For the text-containing cell, return its midpoint in (X, Y) coordinate format. 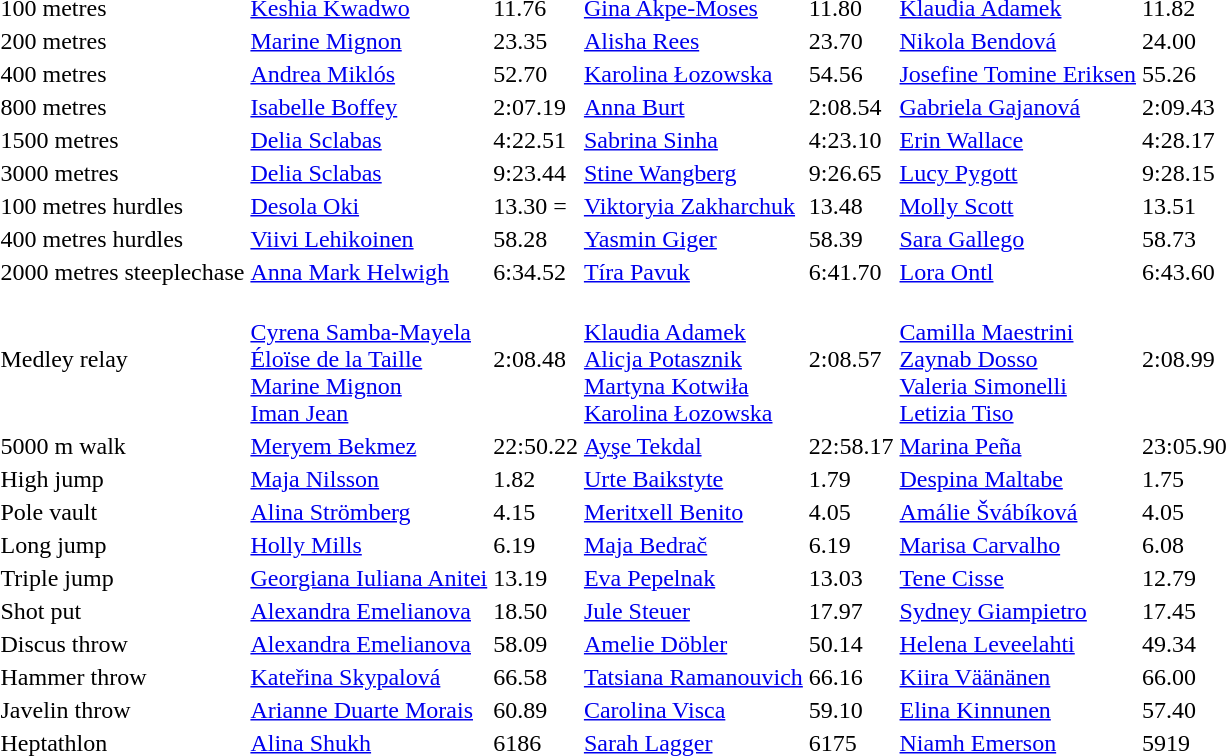
Alina Strömberg (369, 512)
13.19 (536, 578)
23.35 (536, 41)
Lucy Pygott (1018, 173)
Jule Steuer (693, 611)
Gabriela Gajanová (1018, 107)
Anna Mark Helwigh (369, 272)
Georgiana Iuliana Anitei (369, 578)
Elina Kinnunen (1018, 710)
18.50 (536, 611)
Marine Mignon (369, 41)
Marisa Carvalho (1018, 545)
6:34.52 (536, 272)
60.89 (536, 710)
Meryem Bekmez (369, 446)
Ayşe Tekdal (693, 446)
13.48 (851, 206)
22:50.22 (536, 446)
Molly Scott (1018, 206)
Tene Cisse (1018, 578)
4.05 (851, 512)
Amelie Döbler (693, 644)
Marina Peña (1018, 446)
Yasmin Giger (693, 239)
54.56 (851, 74)
17.97 (851, 611)
Viktoryia Zakharchuk (693, 206)
58.39 (851, 239)
Meritxell Benito (693, 512)
Sara Gallego (1018, 239)
Erin Wallace (1018, 140)
Anna Burt (693, 107)
Desola Oki (369, 206)
Viivi Lehikoinen (369, 239)
1.79 (851, 479)
Holly Mills (369, 545)
4.15 (536, 512)
13.03 (851, 578)
Andrea Miklós (369, 74)
23.70 (851, 41)
Lora Ontl (1018, 272)
Kateřina Skypalová (369, 677)
Despina Maltabe (1018, 479)
Arianne Duarte Morais (369, 710)
Karolina Łozowska (693, 74)
6:41.70 (851, 272)
4:23.10 (851, 140)
Maja Bedrač (693, 545)
Sabrina Sinha (693, 140)
59.10 (851, 710)
Carolina Visca (693, 710)
2:08.57 (851, 359)
Klaudia AdamekAlicja PotasznikMartyna KotwiłaKarolina Łozowska (693, 359)
2:07.19 (536, 107)
Amálie Švábíková (1018, 512)
2:08.48 (536, 359)
Alisha Rees (693, 41)
Helena Leveelahti (1018, 644)
58.09 (536, 644)
Tatsiana Ramanouvich (693, 677)
52.70 (536, 74)
Urte Baikstyte (693, 479)
13.30 = (536, 206)
Maja Nilsson (369, 479)
Cyrena Samba-MayelaÉloïse de la TailleMarine MignonIman Jean (369, 359)
1.82 (536, 479)
Stine Wangberg (693, 173)
4:22.51 (536, 140)
Eva Pepelnak (693, 578)
Sydney Giampietro (1018, 611)
Josefine Tomine Eriksen (1018, 74)
Kiira Väänänen (1018, 677)
9:23.44 (536, 173)
58.28 (536, 239)
Tíra Pavuk (693, 272)
9:26.65 (851, 173)
50.14 (851, 644)
66.16 (851, 677)
22:58.17 (851, 446)
Nikola Bendová (1018, 41)
Isabelle Boffey (369, 107)
66.58 (536, 677)
Camilla MaestriniZaynab DossoValeria SimonelliLetizia Tiso (1018, 359)
2:08.54 (851, 107)
